Capture the cell that displays the provided text and extract its [x, y] central coordinate. 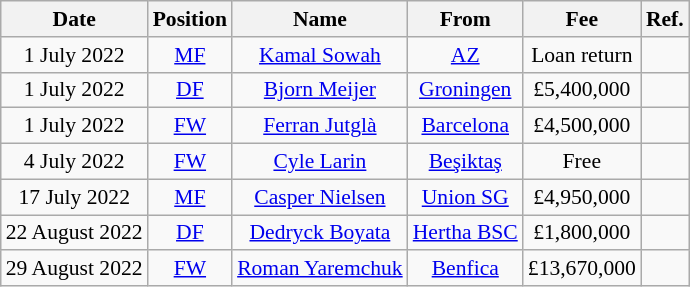
£13,670,000 [582, 269]
Bjorn Meijer [320, 90]
£1,800,000 [582, 233]
Barcelona [466, 126]
Kamal Sowah [320, 55]
Roman Yaremchuk [320, 269]
Fee [582, 19]
Benfica [466, 269]
AZ [466, 55]
22 August 2022 [74, 233]
Casper Nielsen [320, 197]
Name [320, 19]
Groningen [466, 90]
Ferran Jutglà [320, 126]
29 August 2022 [74, 269]
£4,950,000 [582, 197]
Union SG [466, 197]
Free [582, 162]
Ref. [665, 19]
Date [74, 19]
Dedryck Boyata [320, 233]
Cyle Larin [320, 162]
£4,500,000 [582, 126]
£5,400,000 [582, 90]
Loan return [582, 55]
From [466, 19]
17 July 2022 [74, 197]
Beşiktaş [466, 162]
Hertha BSC [466, 233]
4 July 2022 [74, 162]
Position [190, 19]
